Scan for the cell matching the given text and deliver its [x, y] coordinate at center. 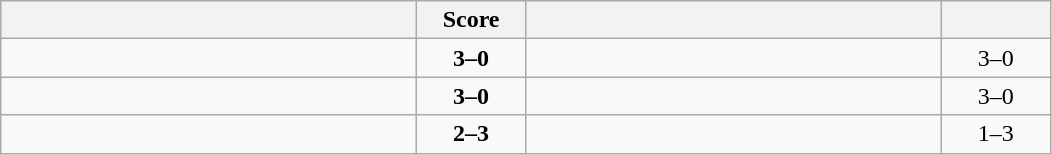
Score [472, 20]
2–3 [472, 134]
1–3 [996, 134]
